Detect which cell encompasses the target text, then output its [x, y] center coordinate. 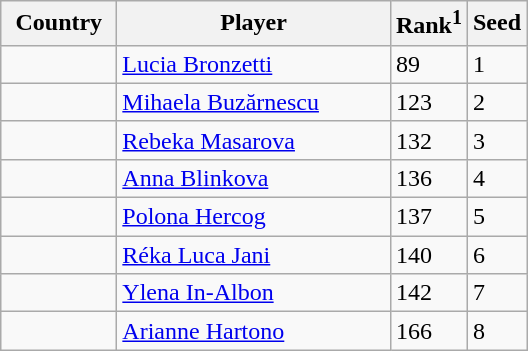
137 [428, 217]
5 [496, 217]
7 [496, 293]
Seed [496, 24]
132 [428, 140]
123 [428, 102]
136 [428, 178]
6 [496, 255]
Anna Blinkova [254, 178]
Réka Luca Jani [254, 255]
Polona Hercog [254, 217]
Rank1 [428, 24]
Ylena In-Albon [254, 293]
2 [496, 102]
142 [428, 293]
4 [496, 178]
8 [496, 331]
140 [428, 255]
Lucia Bronzetti [254, 64]
Arianne Hartono [254, 331]
Country [59, 24]
Player [254, 24]
Rebeka Masarova [254, 140]
Mihaela Buzărnescu [254, 102]
89 [428, 64]
1 [496, 64]
3 [496, 140]
166 [428, 331]
